Locate the cell with the specified text and output its (X, Y) center coordinate. 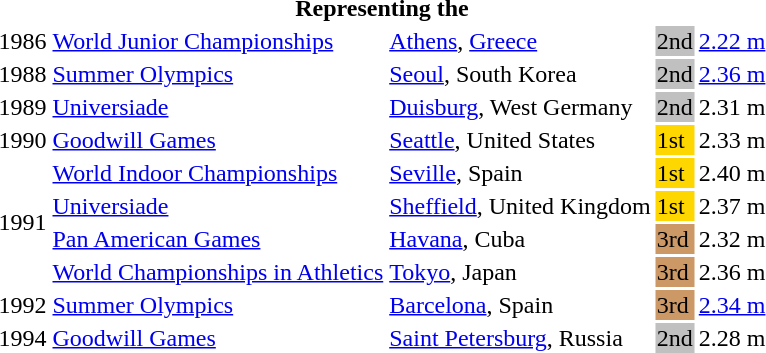
World Junior Championships (218, 41)
Seoul, South Korea (520, 74)
Saint Petersburg, Russia (520, 338)
Tokyo, Japan (520, 272)
Barcelona, Spain (520, 305)
World Indoor Championships (218, 173)
Seattle, United States (520, 140)
Sheffield, United Kingdom (520, 206)
Seville, Spain (520, 173)
World Championships in Athletics (218, 272)
Pan American Games (218, 239)
Havana, Cuba (520, 239)
Athens, Greece (520, 41)
Duisburg, West Germany (520, 107)
